Detect which cell encompasses the target text, then output its (X, Y) center coordinate. 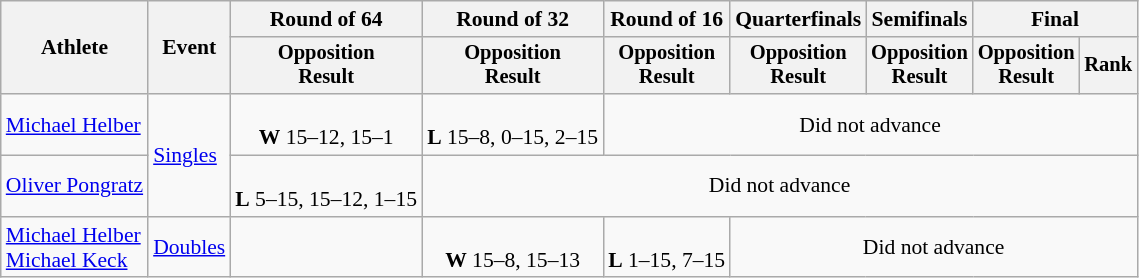
Round of 32 (512, 19)
Event (189, 48)
Doubles (189, 248)
Michael Helber (74, 124)
Rank (1108, 66)
L 5–15, 15–12, 1–15 (326, 186)
Round of 64 (326, 19)
Michael HelberMichael Keck (74, 248)
Singles (189, 155)
Final (1055, 19)
L 15–8, 0–15, 2–15 (512, 124)
Quarterfinals (798, 19)
W 15–8, 15–13 (512, 248)
L 1–15, 7–15 (666, 248)
Round of 16 (666, 19)
W 15–12, 15–1 (326, 124)
Athlete (74, 48)
Semifinals (920, 19)
Oliver Pongratz (74, 186)
